For the text-containing cell, return its midpoint in (X, Y) coordinate format. 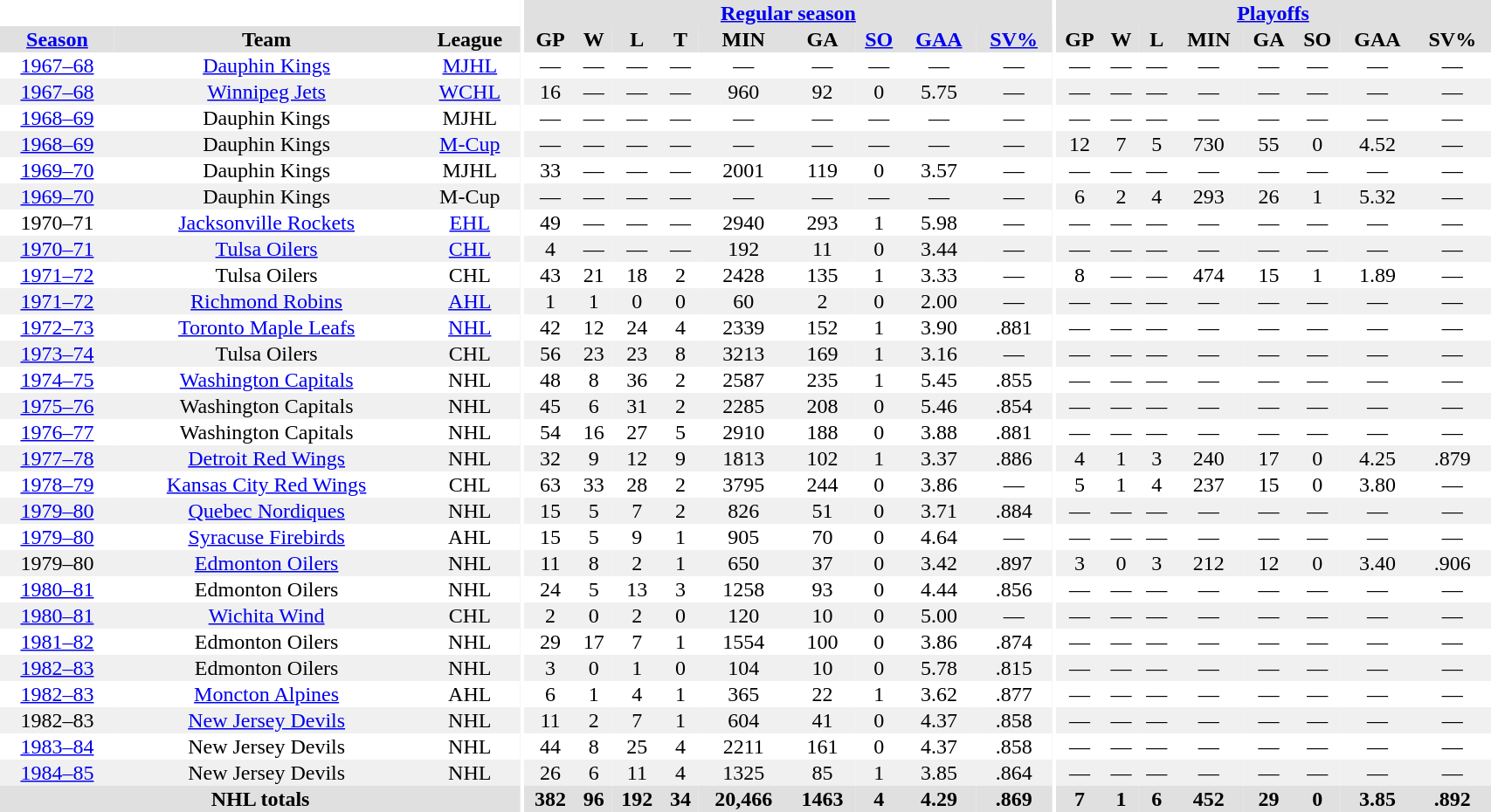
56 (550, 354)
5.75 (940, 92)
Quebec Nordiques (266, 511)
2940 (743, 223)
3.44 (940, 249)
Kansas City Red Wings (266, 485)
2001 (743, 170)
43 (550, 275)
.855 (1013, 380)
League (470, 39)
Moncton Alpines (266, 694)
3.88 (940, 432)
3.71 (940, 511)
244 (823, 485)
119 (823, 170)
Toronto Maple Leafs (266, 327)
152 (823, 327)
36 (638, 380)
1813 (743, 458)
Wichita Wind (266, 616)
905 (743, 537)
32 (550, 458)
1325 (743, 773)
2428 (743, 275)
Syracuse Firebirds (266, 537)
.877 (1013, 694)
4.52 (1378, 144)
45 (550, 406)
5.98 (940, 223)
.869 (1013, 799)
2339 (743, 327)
188 (823, 432)
.879 (1452, 458)
2910 (743, 432)
3.33 (940, 275)
1.89 (1378, 275)
63 (550, 485)
240 (1209, 458)
2587 (743, 380)
2.00 (940, 301)
104 (743, 668)
1973–74 (58, 354)
1981–82 (58, 642)
5.32 (1378, 196)
.886 (1013, 458)
93 (823, 589)
135 (823, 275)
31 (638, 406)
70 (823, 537)
208 (823, 406)
Playoffs (1274, 13)
4.25 (1378, 458)
474 (1209, 275)
730 (1209, 144)
25 (638, 747)
Season (58, 39)
.864 (1013, 773)
4.64 (940, 537)
3.80 (1378, 485)
3.37 (940, 458)
Team (266, 39)
13 (638, 589)
365 (743, 694)
85 (823, 773)
96 (594, 799)
3.16 (940, 354)
5.78 (940, 668)
1554 (743, 642)
1463 (823, 799)
1983–84 (58, 747)
120 (743, 616)
382 (550, 799)
235 (823, 380)
452 (1209, 799)
27 (638, 432)
WCHL (470, 92)
2211 (743, 747)
49 (550, 223)
18 (638, 275)
826 (743, 511)
169 (823, 354)
41 (823, 720)
1972–73 (58, 327)
92 (823, 92)
55 (1268, 144)
51 (823, 511)
1978–79 (58, 485)
T (681, 39)
.874 (1013, 642)
.906 (1452, 563)
1974–75 (58, 380)
3.42 (940, 563)
NHL totals (260, 799)
Winnipeg Jets (266, 92)
21 (594, 275)
.815 (1013, 668)
Regular season (788, 13)
Detroit Red Wings (266, 458)
EHL (470, 223)
.892 (1452, 799)
102 (823, 458)
3.90 (940, 327)
28 (638, 485)
3795 (743, 485)
650 (743, 563)
5.46 (940, 406)
212 (1209, 563)
1976–77 (58, 432)
60 (743, 301)
Jacksonville Rockets (266, 223)
960 (743, 92)
48 (550, 380)
4.29 (940, 799)
54 (550, 432)
1975–76 (58, 406)
4.44 (940, 589)
1977–78 (58, 458)
37 (823, 563)
.856 (1013, 589)
1984–85 (58, 773)
1258 (743, 589)
161 (823, 747)
20,466 (743, 799)
3.62 (940, 694)
604 (743, 720)
42 (550, 327)
Richmond Robins (266, 301)
3213 (743, 354)
100 (823, 642)
2285 (743, 406)
3.40 (1378, 563)
5.00 (940, 616)
3.57 (940, 170)
34 (681, 799)
44 (550, 747)
22 (823, 694)
.897 (1013, 563)
.854 (1013, 406)
5.45 (940, 380)
.884 (1013, 511)
237 (1209, 485)
